Return the [X, Y] coordinate for the center point of the cell that contains the specified text.  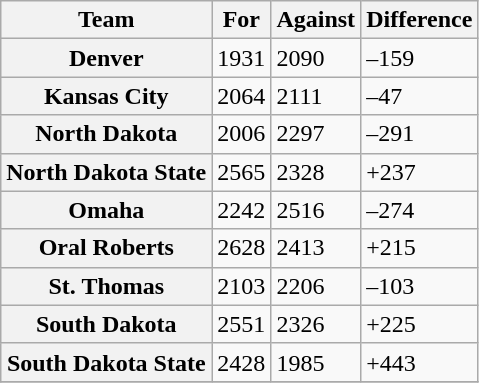
+237 [420, 172]
2328 [316, 172]
Kansas City [106, 96]
+225 [420, 324]
–274 [420, 210]
2242 [242, 210]
St. Thomas [106, 286]
Omaha [106, 210]
Denver [106, 58]
2297 [316, 134]
–47 [420, 96]
2103 [242, 286]
Against [316, 20]
North Dakota State [106, 172]
2206 [316, 286]
2428 [242, 362]
1931 [242, 58]
2326 [316, 324]
South Dakota [106, 324]
2551 [242, 324]
2565 [242, 172]
North Dakota [106, 134]
–103 [420, 286]
–159 [420, 58]
For [242, 20]
2413 [316, 248]
Difference [420, 20]
2090 [316, 58]
South Dakota State [106, 362]
–291 [420, 134]
2064 [242, 96]
2516 [316, 210]
Oral Roberts [106, 248]
+443 [420, 362]
2006 [242, 134]
Team [106, 20]
2628 [242, 248]
1985 [316, 362]
2111 [316, 96]
+215 [420, 248]
